Search for the cell housing the specified text and yield its [X, Y] center coordinate. 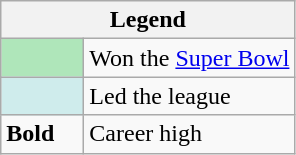
Career high [190, 134]
Won the Super Bowl [190, 58]
Led the league [190, 96]
Legend [148, 20]
Bold [42, 134]
